Scan for the cell matching the given text and deliver its [x, y] coordinate at center. 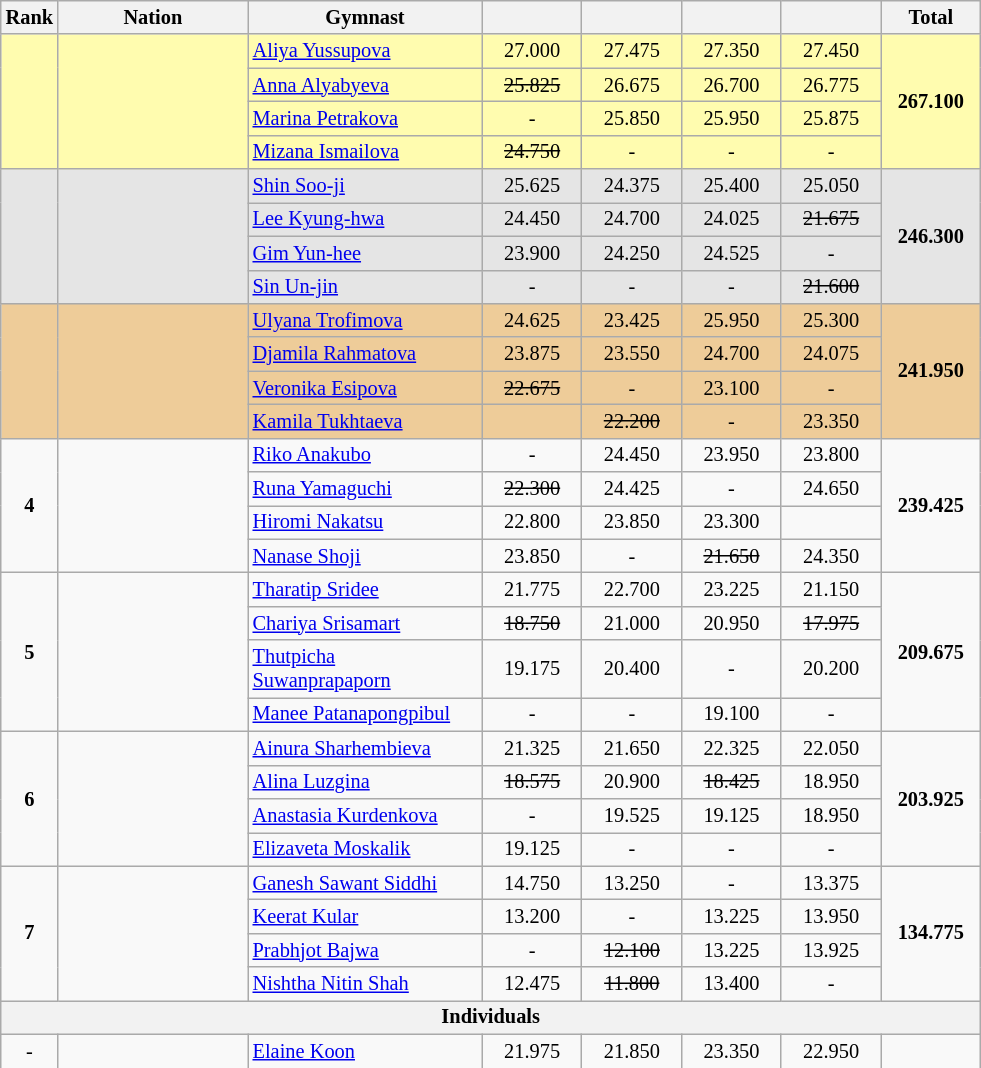
27.350 [732, 51]
23.100 [732, 388]
Chariya Srisamart [366, 623]
24.425 [632, 489]
23.300 [732, 522]
27.000 [532, 51]
Prabhjot Bajwa [366, 950]
23.950 [732, 455]
Djamila Rahmatova [366, 354]
18.575 [532, 782]
20.200 [831, 669]
Mizana Ismailova [366, 152]
Ulyana Trofimova [366, 320]
12.475 [532, 984]
Marina Petrakova [366, 118]
Alina Luzgina [366, 782]
24.750 [532, 152]
Anastasia Kurdenkova [366, 815]
25.625 [532, 186]
25.300 [831, 320]
22.300 [532, 489]
Nanase Shoji [366, 556]
14.750 [532, 883]
21.600 [831, 287]
23.900 [532, 253]
Ainura Sharhembieva [366, 748]
21.000 [632, 623]
13.925 [831, 950]
21.775 [532, 589]
23.425 [632, 320]
25.825 [532, 85]
22.050 [831, 748]
13.375 [831, 883]
Elaine Koon [366, 1051]
241.950 [931, 370]
22.325 [732, 748]
19.175 [532, 669]
12.100 [632, 950]
13.950 [831, 916]
24.250 [632, 253]
22.675 [532, 388]
19.525 [632, 815]
Shin Soo-ji [366, 186]
Nishtha Nitin Shah [366, 984]
Rank [30, 17]
Runa Yamaguchi [366, 489]
21.325 [532, 748]
Sin Un-jin [366, 287]
23.225 [732, 589]
Tharatip Sridee [366, 589]
Keerat Kular [366, 916]
18.750 [532, 623]
Ganesh Sawant Siddhi [366, 883]
26.675 [632, 85]
Total [931, 17]
23.800 [831, 455]
4 [30, 506]
22.800 [532, 522]
Elizaveta Moskalik [366, 849]
20.950 [732, 623]
13.400 [732, 984]
27.450 [831, 51]
25.400 [732, 186]
25.850 [632, 118]
21.150 [831, 589]
23.875 [532, 354]
22.950 [831, 1051]
267.100 [931, 102]
Riko Anakubo [366, 455]
Kamila Tukhtaeva [366, 421]
Hiromi Nakatsu [366, 522]
25.050 [831, 186]
209.675 [931, 652]
24.650 [831, 489]
Gymnast [366, 17]
24.350 [831, 556]
17.975 [831, 623]
6 [30, 798]
23.550 [632, 354]
13.250 [632, 883]
26.775 [831, 85]
21.675 [831, 219]
24.625 [532, 320]
Manee Patanapongpibul [366, 714]
25.875 [831, 118]
18.425 [732, 782]
24.525 [732, 253]
Lee Kyung-hwa [366, 219]
Nation [153, 17]
21.850 [632, 1051]
203.925 [931, 798]
Gim Yun-hee [366, 253]
24.375 [632, 186]
22.200 [632, 421]
Veronika Esipova [366, 388]
24.025 [732, 219]
22.700 [632, 589]
134.775 [931, 934]
7 [30, 934]
24.075 [831, 354]
Individuals [491, 1017]
246.300 [931, 236]
Thutpicha Suwanprapaporn [366, 669]
Aliya Yussupova [366, 51]
27.475 [632, 51]
13.200 [532, 916]
26.700 [732, 85]
19.100 [732, 714]
11.800 [632, 984]
20.900 [632, 782]
21.975 [532, 1051]
20.400 [632, 669]
239.425 [931, 506]
5 [30, 652]
Anna Alyabyeva [366, 85]
